From the cell containing the given text, extract its center point as (X, Y) coordinate. 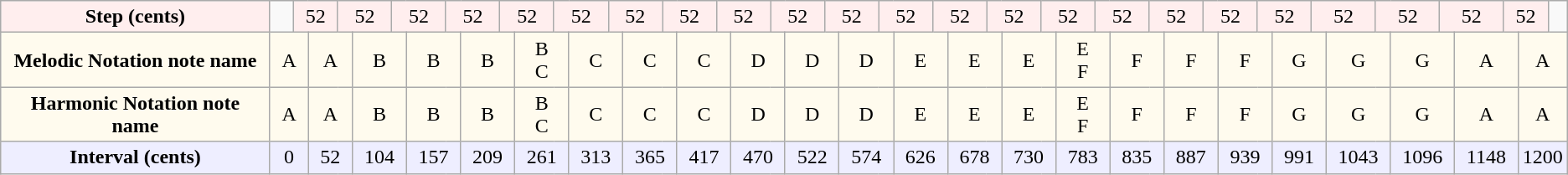
574 (866, 157)
939 (1245, 157)
365 (650, 157)
1043 (1359, 157)
417 (704, 157)
Step (cents) (136, 17)
730 (1029, 157)
209 (487, 157)
835 (1137, 157)
887 (1191, 157)
Interval (cents) (136, 157)
157 (434, 157)
313 (596, 157)
522 (812, 157)
Melodic Notation note name (136, 60)
261 (541, 157)
991 (1300, 157)
0 (289, 157)
783 (1082, 157)
678 (975, 157)
626 (921, 157)
470 (759, 157)
104 (380, 157)
Harmonic Notation note name (136, 114)
1096 (1422, 157)
1148 (1486, 157)
1200 (1543, 157)
